From the cell containing the given text, extract its center point as [X, Y] coordinate. 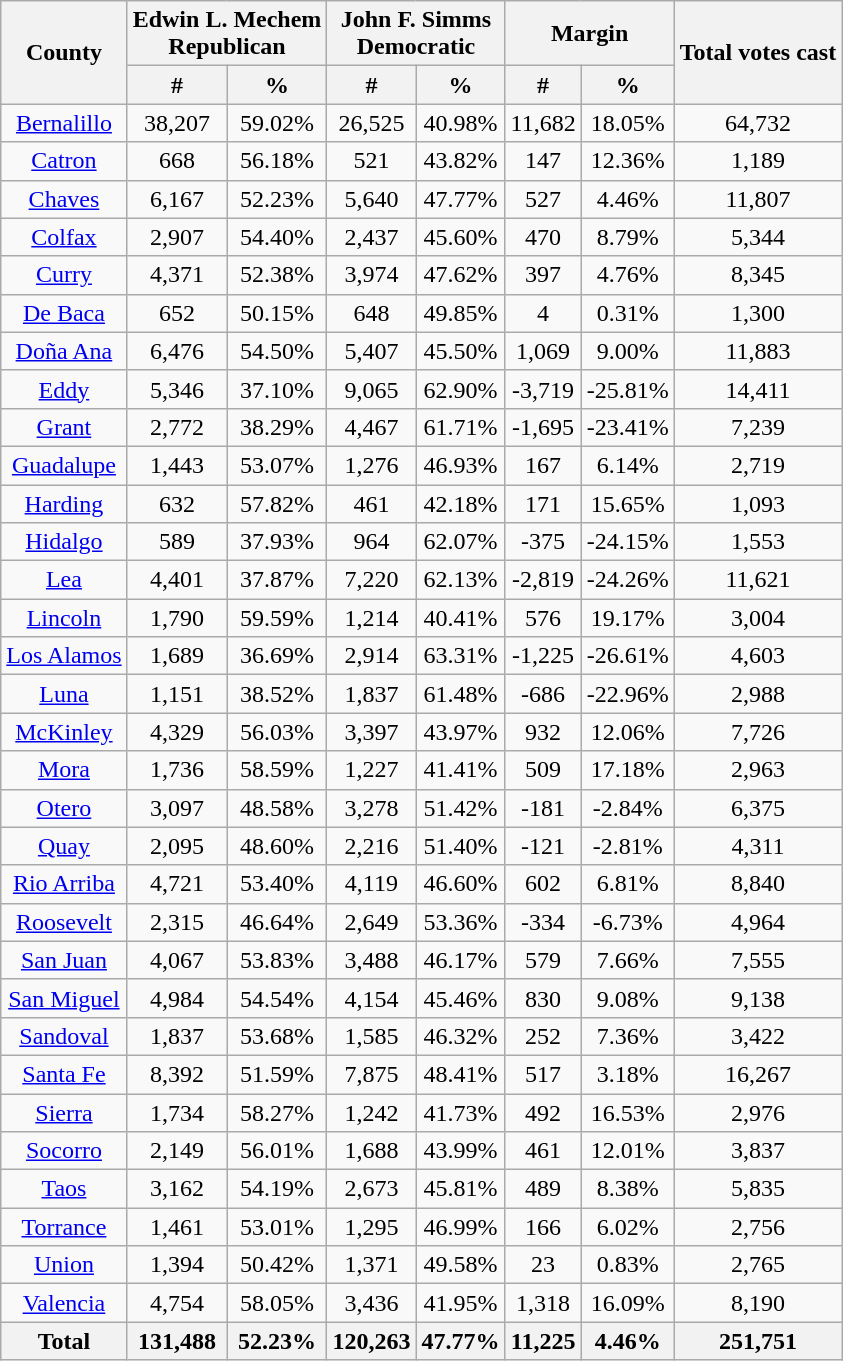
52.38% [277, 275]
San Miguel [64, 998]
3,422 [758, 1036]
49.85% [460, 313]
46.17% [460, 960]
4,401 [177, 580]
47.62% [460, 275]
14,411 [758, 389]
-1,695 [543, 427]
4,371 [177, 275]
1,151 [177, 694]
37.93% [277, 542]
40.98% [460, 123]
489 [543, 1189]
1,790 [177, 618]
4,603 [758, 656]
509 [543, 770]
Total votes cast [758, 52]
8,190 [758, 1303]
668 [177, 161]
0.31% [628, 313]
2,976 [758, 1113]
58.59% [277, 770]
3,397 [372, 732]
5,835 [758, 1189]
-6.73% [628, 922]
517 [543, 1074]
54.50% [277, 351]
9.08% [628, 998]
1,553 [758, 542]
62.07% [460, 542]
56.18% [277, 161]
1,300 [758, 313]
Lincoln [64, 618]
41.41% [460, 770]
48.41% [460, 1074]
40.41% [460, 618]
57.82% [277, 503]
54.19% [277, 1189]
4.76% [628, 275]
131,488 [177, 1341]
San Juan [64, 960]
2,216 [372, 846]
46.93% [460, 465]
23 [543, 1265]
46.32% [460, 1036]
932 [543, 732]
38.29% [277, 427]
Santa Fe [64, 1074]
50.15% [277, 313]
Hidalgo [64, 542]
19.17% [628, 618]
Sierra [64, 1113]
54.54% [277, 998]
1,069 [543, 351]
6,167 [177, 199]
Doña Ana [64, 351]
16.09% [628, 1303]
-2.81% [628, 846]
11,682 [543, 123]
Eddy [64, 389]
964 [372, 542]
3.18% [628, 1074]
2,315 [177, 922]
McKinley [64, 732]
12.36% [628, 161]
50.42% [277, 1265]
2,988 [758, 694]
1,189 [758, 161]
166 [543, 1227]
2,907 [177, 237]
3,837 [758, 1151]
Catron [64, 161]
62.13% [460, 580]
-26.61% [628, 656]
1,461 [177, 1227]
4,067 [177, 960]
-24.26% [628, 580]
2,914 [372, 656]
-22.96% [628, 694]
58.05% [277, 1303]
41.95% [460, 1303]
45.81% [460, 1189]
-334 [543, 922]
Luna [64, 694]
2,756 [758, 1227]
8,840 [758, 884]
58.27% [277, 1113]
51.59% [277, 1074]
7.36% [628, 1036]
2,963 [758, 770]
45.60% [460, 237]
John F. SimmsDemocratic [416, 34]
2,095 [177, 846]
43.97% [460, 732]
49.58% [460, 1265]
1,242 [372, 1113]
-1,225 [543, 656]
652 [177, 313]
16,267 [758, 1074]
4,329 [177, 732]
Grant [64, 427]
Bernalillo [64, 123]
492 [543, 1113]
Sandoval [64, 1036]
1,295 [372, 1227]
3,488 [372, 960]
64,732 [758, 123]
42.18% [460, 503]
470 [543, 237]
1,734 [177, 1113]
251,751 [758, 1341]
4,311 [758, 846]
1,214 [372, 618]
1,394 [177, 1265]
De Baca [64, 313]
56.01% [277, 1151]
38,207 [177, 123]
61.71% [460, 427]
4,154 [372, 998]
Guadalupe [64, 465]
6,375 [758, 808]
62.90% [460, 389]
7,239 [758, 427]
53.40% [277, 884]
18.05% [628, 123]
Otero [64, 808]
1,371 [372, 1265]
3,004 [758, 618]
Margin [590, 34]
830 [543, 998]
15.65% [628, 503]
Total [64, 1341]
9,138 [758, 998]
4,119 [372, 884]
3,278 [372, 808]
37.87% [277, 580]
Valencia [64, 1303]
2,765 [758, 1265]
46.99% [460, 1227]
59.59% [277, 618]
4,467 [372, 427]
53.36% [460, 922]
36.69% [277, 656]
7,726 [758, 732]
56.03% [277, 732]
53.01% [277, 1227]
Colfax [64, 237]
6,476 [177, 351]
4,721 [177, 884]
-23.41% [628, 427]
-24.15% [628, 542]
632 [177, 503]
167 [543, 465]
8,345 [758, 275]
397 [543, 275]
5,407 [372, 351]
3,436 [372, 1303]
8.38% [628, 1189]
6.14% [628, 465]
Torrance [64, 1227]
521 [372, 161]
53.07% [277, 465]
17.18% [628, 770]
1,227 [372, 770]
3,162 [177, 1189]
-25.81% [628, 389]
-2.84% [628, 808]
12.06% [628, 732]
0.83% [628, 1265]
Union [64, 1265]
4,964 [758, 922]
Rio Arriba [64, 884]
2,772 [177, 427]
1,318 [543, 1303]
9,065 [372, 389]
5,344 [758, 237]
147 [543, 161]
2,437 [372, 237]
54.40% [277, 237]
4,754 [177, 1303]
53.83% [277, 960]
8,392 [177, 1074]
12.01% [628, 1151]
7.66% [628, 960]
-686 [543, 694]
48.58% [277, 808]
63.31% [460, 656]
1,093 [758, 503]
171 [543, 503]
Roosevelt [64, 922]
Mora [64, 770]
11,225 [543, 1341]
County [64, 52]
1,276 [372, 465]
46.64% [277, 922]
Harding [64, 503]
252 [543, 1036]
1,736 [177, 770]
1,689 [177, 656]
3,097 [177, 808]
45.50% [460, 351]
120,263 [372, 1341]
11,883 [758, 351]
Taos [64, 1189]
43.99% [460, 1151]
51.40% [460, 846]
-181 [543, 808]
45.46% [460, 998]
Socorro [64, 1151]
648 [372, 313]
Quay [64, 846]
26,525 [372, 123]
8.79% [628, 237]
3,974 [372, 275]
1,688 [372, 1151]
2,149 [177, 1151]
Lea [64, 580]
53.68% [277, 1036]
527 [543, 199]
6.02% [628, 1227]
48.60% [277, 846]
2,649 [372, 922]
16.53% [628, 1113]
51.42% [460, 808]
Los Alamos [64, 656]
1,585 [372, 1036]
43.82% [460, 161]
9.00% [628, 351]
Curry [64, 275]
602 [543, 884]
6.81% [628, 884]
5,346 [177, 389]
-3,719 [543, 389]
7,555 [758, 960]
1,443 [177, 465]
41.73% [460, 1113]
7,220 [372, 580]
579 [543, 960]
11,807 [758, 199]
-121 [543, 846]
37.10% [277, 389]
61.48% [460, 694]
4 [543, 313]
59.02% [277, 123]
2,719 [758, 465]
2,673 [372, 1189]
4,984 [177, 998]
Chaves [64, 199]
-375 [543, 542]
576 [543, 618]
5,640 [372, 199]
38.52% [277, 694]
-2,819 [543, 580]
11,621 [758, 580]
589 [177, 542]
46.60% [460, 884]
7,875 [372, 1074]
Edwin L. MechemRepublican [227, 34]
